For the text-containing cell, return its midpoint in [x, y] coordinate format. 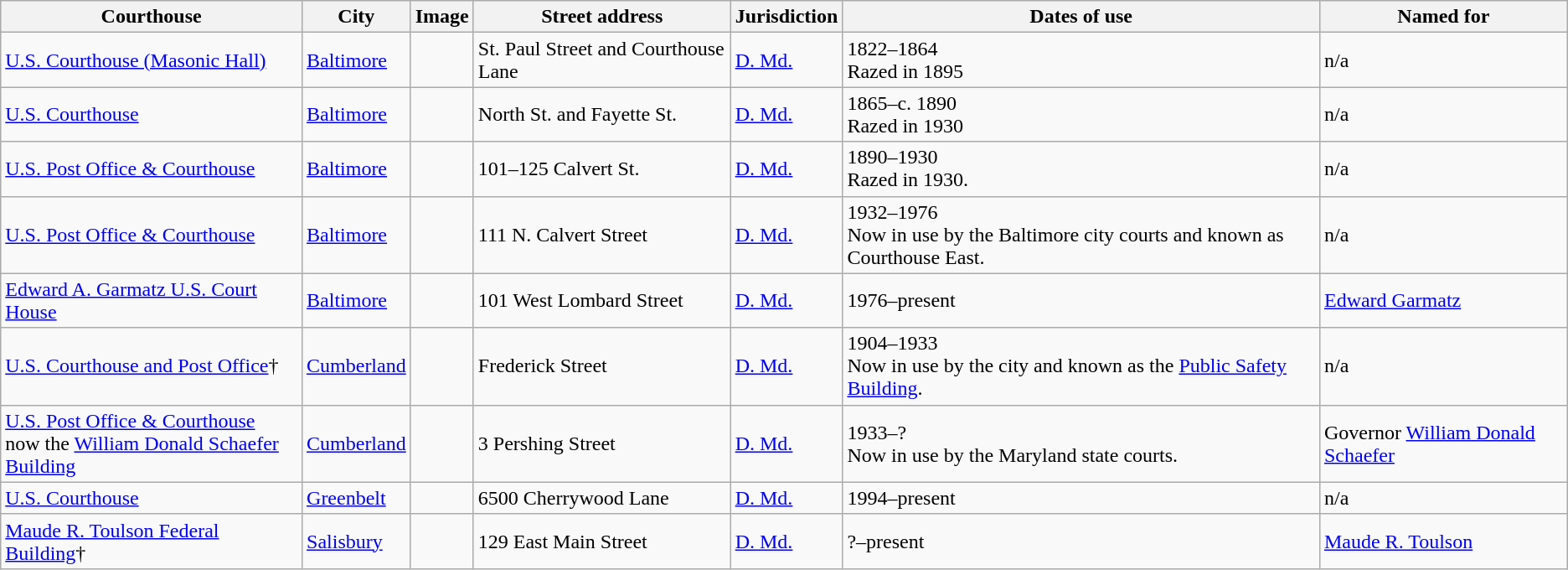
3 Pershing Street [601, 443]
City [357, 17]
Edward Garmatz [1443, 300]
1822–1864Razed in 1895 [1081, 60]
1865–c. 1890Razed in 1930 [1081, 114]
St. Paul Street and Courthouse Lane [601, 60]
Dates of use [1081, 17]
Named for [1443, 17]
North St. and Fayette St. [601, 114]
Image [442, 17]
1904–1933Now in use by the city and known as the Public Safety Building. [1081, 366]
Street address [601, 17]
Governor William Donald Schaefer [1443, 443]
U.S. Courthouse and Post Office† [152, 366]
101–125 Calvert St. [601, 169]
Greenbelt [357, 498]
1994–present [1081, 498]
1933–?Now in use by the Maryland state courts. [1081, 443]
101 West Lombard Street [601, 300]
6500 Cherrywood Lane [601, 498]
Maude R. Toulson [1443, 541]
1932–1976Now in use by the Baltimore city courts and known as Courthouse East. [1081, 235]
Maude R. Toulson Federal Building† [152, 541]
Courthouse [152, 17]
Frederick Street [601, 366]
111 N. Calvert Street [601, 235]
1890–1930Razed in 1930. [1081, 169]
1976–present [1081, 300]
U.S. Post Office & Courthousenow the William Donald Schaefer Building [152, 443]
Salisbury [357, 541]
U.S. Courthouse (Masonic Hall) [152, 60]
Edward A. Garmatz U.S. Court House [152, 300]
Jurisdiction [787, 17]
129 East Main Street [601, 541]
?–present [1081, 541]
